From the cell containing the given text, extract its center point as (X, Y) coordinate. 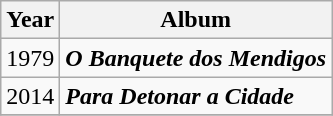
Year (30, 20)
2014 (30, 96)
O Banquete dos Mendigos (196, 58)
Album (196, 20)
Para Detonar a Cidade (196, 96)
1979 (30, 58)
